Provide the [X, Y] coordinate of the cell's center where the given text is located.  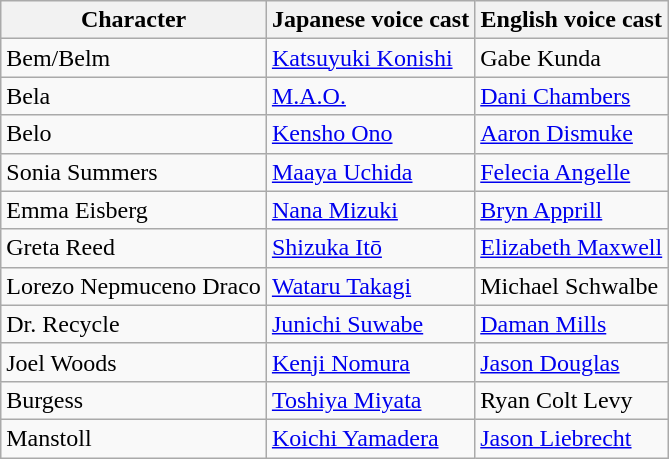
Manstoll [134, 438]
Belo [134, 134]
Katsuyuki Konishi [370, 58]
Jason Douglas [572, 362]
Aaron Dismuke [572, 134]
Bela [134, 96]
Dani Chambers [572, 96]
Kenji Nomura [370, 362]
Michael Schwalbe [572, 286]
Ryan Colt Levy [572, 400]
Nana Mizuki [370, 210]
Maaya Uchida [370, 172]
Gabe Kunda [572, 58]
Sonia Summers [134, 172]
Lorezo Nepmuceno Draco [134, 286]
Japanese voice cast [370, 20]
Daman Mills [572, 324]
Character [134, 20]
Junichi Suwabe [370, 324]
Joel Woods [134, 362]
Shizuka Itō [370, 248]
Burgess [134, 400]
Koichi Yamadera [370, 438]
Felecia Angelle [572, 172]
Dr. Recycle [134, 324]
M.A.O. [370, 96]
Wataru Takagi [370, 286]
Emma Eisberg [134, 210]
English voice cast [572, 20]
Bem/Belm [134, 58]
Kensho Ono [370, 134]
Greta Reed [134, 248]
Toshiya Miyata [370, 400]
Bryn Apprill [572, 210]
Elizabeth Maxwell [572, 248]
Jason Liebrecht [572, 438]
